Extract the (X, Y) coordinate from the center of the cell holding the provided text.  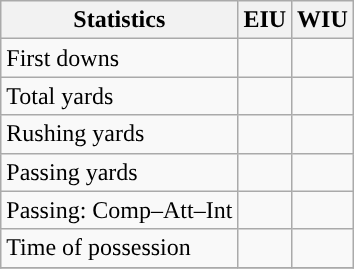
Total yards (120, 96)
Statistics (120, 20)
WIU (323, 20)
Passing: Comp–Att–Int (120, 210)
Rushing yards (120, 134)
First downs (120, 58)
EIU (265, 20)
Time of possession (120, 248)
Passing yards (120, 172)
